Pinpoint the cell where the given text exists, returning its [x, y] midpoint coordinate. 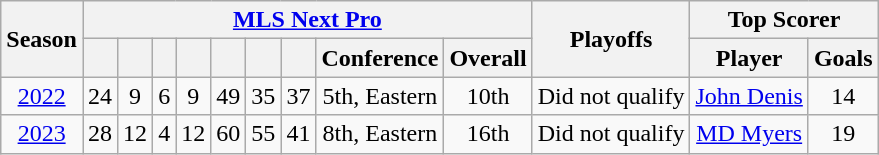
MLS Next Pro [307, 20]
24 [100, 96]
49 [228, 96]
5th, Eastern [380, 96]
14 [843, 96]
Player [749, 58]
35 [264, 96]
41 [298, 134]
Playoffs [611, 39]
Overall [488, 58]
55 [264, 134]
4 [164, 134]
MD Myers [749, 134]
Top Scorer [784, 20]
37 [298, 96]
John Denis [749, 96]
19 [843, 134]
Season [42, 39]
10th [488, 96]
Goals [843, 58]
16th [488, 134]
2023 [42, 134]
28 [100, 134]
6 [164, 96]
8th, Eastern [380, 134]
2022 [42, 96]
Conference [380, 58]
60 [228, 134]
